Detect which cell encompasses the target text, then output its [x, y] center coordinate. 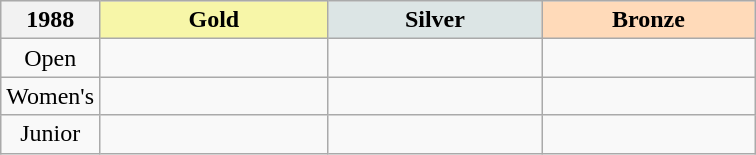
Junior [50, 134]
Silver [435, 20]
Bronze [649, 20]
1988 [50, 20]
Gold [214, 20]
Open [50, 58]
Women's [50, 96]
